Locate the cell with the specified text and output its [x, y] center coordinate. 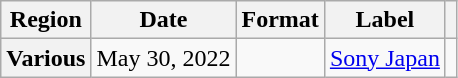
May 30, 2022 [164, 58]
Format [280, 20]
Various [46, 58]
Sony Japan [384, 58]
Date [164, 20]
Label [384, 20]
Region [46, 20]
